Pinpoint the cell where the given text exists, returning its [x, y] midpoint coordinate. 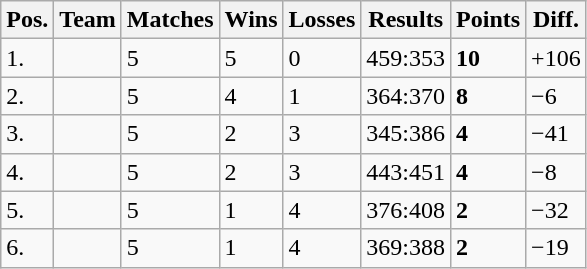
Diff. [556, 20]
1. [28, 58]
369:388 [406, 248]
2. [28, 96]
Results [406, 20]
+106 [556, 58]
−8 [556, 172]
6. [28, 248]
5. [28, 210]
Wins [251, 20]
Losses [322, 20]
−41 [556, 134]
364:370 [406, 96]
376:408 [406, 210]
8 [488, 96]
Pos. [28, 20]
Team [88, 20]
4. [28, 172]
−6 [556, 96]
Matches [170, 20]
3. [28, 134]
−32 [556, 210]
Points [488, 20]
0 [322, 58]
443:451 [406, 172]
10 [488, 58]
459:353 [406, 58]
345:386 [406, 134]
−19 [556, 248]
